Search for the cell housing the specified text and yield its [x, y] center coordinate. 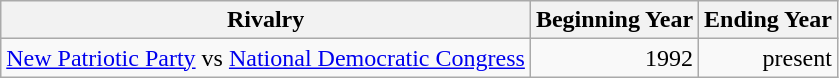
New Patriotic Party vs National Democratic Congress [266, 58]
present [768, 58]
Ending Year [768, 20]
Beginning Year [614, 20]
1992 [614, 58]
Rivalry [266, 20]
